Return (X, Y) of the center of cell containing provided text 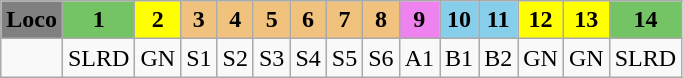
B2 (498, 58)
3 (199, 20)
4 (235, 20)
9 (419, 20)
B1 (460, 58)
10 (460, 20)
14 (645, 20)
5 (271, 20)
8 (381, 20)
12 (541, 20)
S1 (199, 58)
Loco (32, 20)
2 (158, 20)
S5 (344, 58)
13 (586, 20)
S3 (271, 58)
S6 (381, 58)
11 (498, 20)
1 (98, 20)
S2 (235, 58)
S4 (308, 58)
7 (344, 20)
6 (308, 20)
A1 (419, 58)
